Identify which cell holds the provided text, then report its [X, Y] central coordinate. 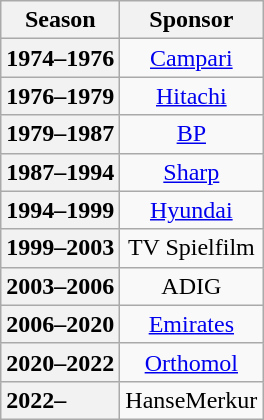
1976–1979 [60, 96]
1979–1987 [60, 134]
Hyundai [192, 210]
Hitachi [192, 96]
TV Spielfilm [192, 248]
Emirates [192, 324]
2003–2006 [60, 286]
1987–1994 [60, 172]
ADIG [192, 286]
2020–2022 [60, 362]
2006–2020 [60, 324]
2022– [60, 400]
HanseMerkur [192, 400]
Season [60, 20]
BP [192, 134]
Campari [192, 58]
Orthomol [192, 362]
1999–2003 [60, 248]
Sponsor [192, 20]
Sharp [192, 172]
1994–1999 [60, 210]
1974–1976 [60, 58]
